Locate the cell with the specified text and output its (X, Y) center coordinate. 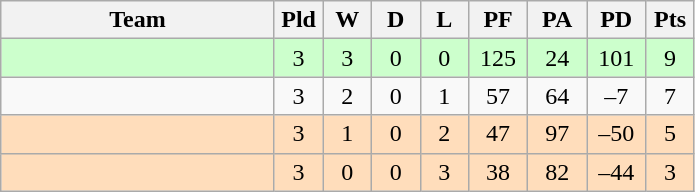
D (396, 20)
82 (558, 172)
7 (670, 96)
9 (670, 58)
W (348, 20)
125 (498, 58)
5 (670, 134)
–44 (616, 172)
Pts (670, 20)
PA (558, 20)
PF (498, 20)
101 (616, 58)
64 (558, 96)
97 (558, 134)
24 (558, 58)
Pld (298, 20)
Team (138, 20)
L (444, 20)
PD (616, 20)
–7 (616, 96)
–50 (616, 134)
38 (498, 172)
47 (498, 134)
57 (498, 96)
